Capture the cell that displays the provided text and extract its [X, Y] central coordinate. 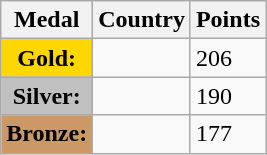
177 [228, 134]
Medal [47, 20]
190 [228, 96]
Gold: [47, 58]
Points [228, 20]
Country [142, 20]
206 [228, 58]
Bronze: [47, 134]
Silver: [47, 96]
